Locate the cell with the specified text and output its (x, y) center coordinate. 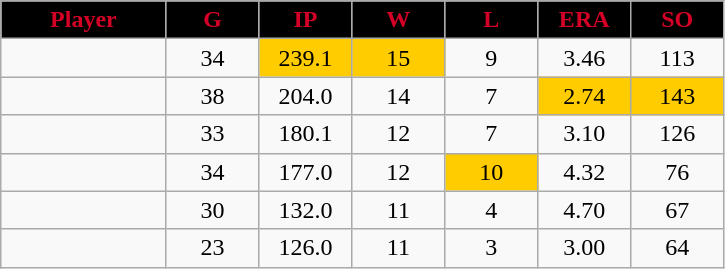
76 (678, 172)
113 (678, 58)
3.46 (584, 58)
143 (678, 96)
Player (84, 20)
204.0 (306, 96)
239.1 (306, 58)
3 (492, 248)
30 (212, 210)
4 (492, 210)
126.0 (306, 248)
4.32 (584, 172)
10 (492, 172)
G (212, 20)
180.1 (306, 134)
15 (398, 58)
3.10 (584, 134)
132.0 (306, 210)
SO (678, 20)
64 (678, 248)
3.00 (584, 248)
38 (212, 96)
177.0 (306, 172)
W (398, 20)
2.74 (584, 96)
IP (306, 20)
33 (212, 134)
126 (678, 134)
9 (492, 58)
14 (398, 96)
4.70 (584, 210)
67 (678, 210)
ERA (584, 20)
L (492, 20)
23 (212, 248)
